Identify which cell holds the provided text, then report its [x, y] central coordinate. 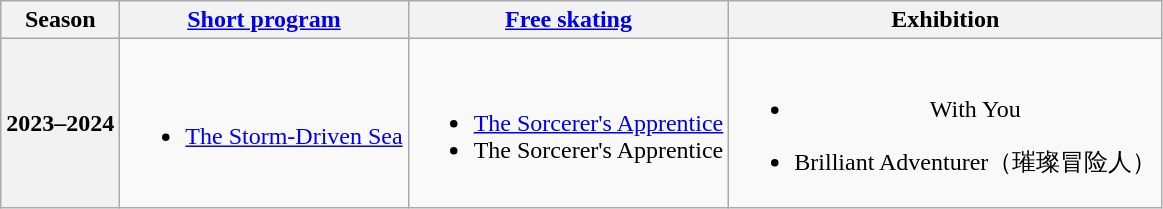
The Sorcerer's Apprentice The Sorcerer's Apprentice [568, 124]
The Storm-Driven Sea [264, 124]
2023–2024 [60, 124]
Short program [264, 20]
With You Brilliant Adventurer（璀璨冒险人） [946, 124]
Exhibition [946, 20]
Season [60, 20]
Free skating [568, 20]
